Search for the cell housing the specified text and yield its (X, Y) center coordinate. 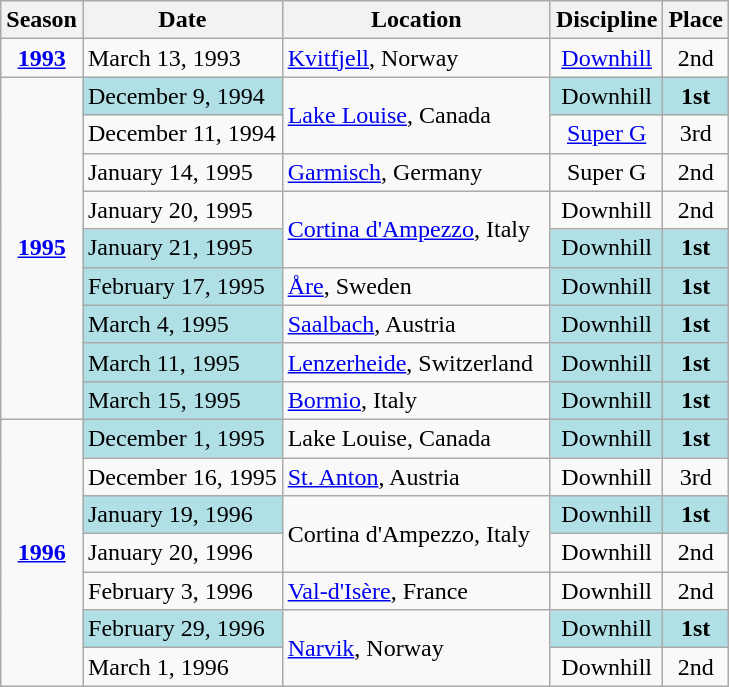
January 21, 1995 (182, 248)
1993 (42, 58)
Lenzerheide, Switzerland (416, 362)
March 13, 1993 (182, 58)
December 9, 1994 (182, 96)
Bormio, Italy (416, 400)
Saalbach, Austria (416, 324)
Date (182, 20)
Narvik, Norway (416, 648)
Season (42, 20)
1996 (42, 552)
Place (696, 20)
1995 (42, 248)
February 29, 1996 (182, 629)
March 15, 1995 (182, 400)
St. Anton, Austria (416, 477)
March 11, 1995 (182, 362)
December 1, 1995 (182, 438)
Kvitfjell, Norway (416, 58)
February 3, 1996 (182, 591)
Val-d'Isère, France (416, 591)
Discipline (606, 20)
January 14, 1995 (182, 172)
Location (416, 20)
March 4, 1995 (182, 324)
February 17, 1995 (182, 286)
January 20, 1996 (182, 553)
March 1, 1996 (182, 667)
Åre, Sweden (416, 286)
December 11, 1994 (182, 134)
December 16, 1995 (182, 477)
January 20, 1995 (182, 210)
January 19, 1996 (182, 515)
Garmisch, Germany (416, 172)
